From the cell containing the given text, extract its center point as (x, y) coordinate. 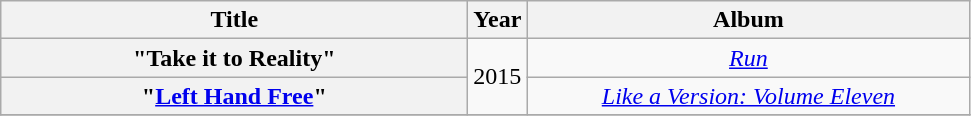
2015 (498, 77)
Year (498, 20)
Album (748, 20)
Like a Version: Volume Eleven (748, 96)
"Take it to Reality" (234, 58)
"Left Hand Free" (234, 96)
Run (748, 58)
Title (234, 20)
